Return (X, Y) of the center of cell containing provided text 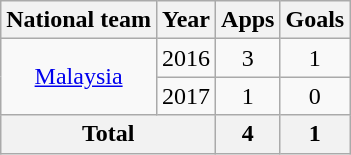
3 (248, 58)
National team (79, 20)
2017 (186, 96)
0 (315, 96)
Total (108, 134)
2016 (186, 58)
Apps (248, 20)
Year (186, 20)
Goals (315, 20)
Malaysia (79, 77)
4 (248, 134)
